Identify which cell holds the provided text, then report its (x, y) central coordinate. 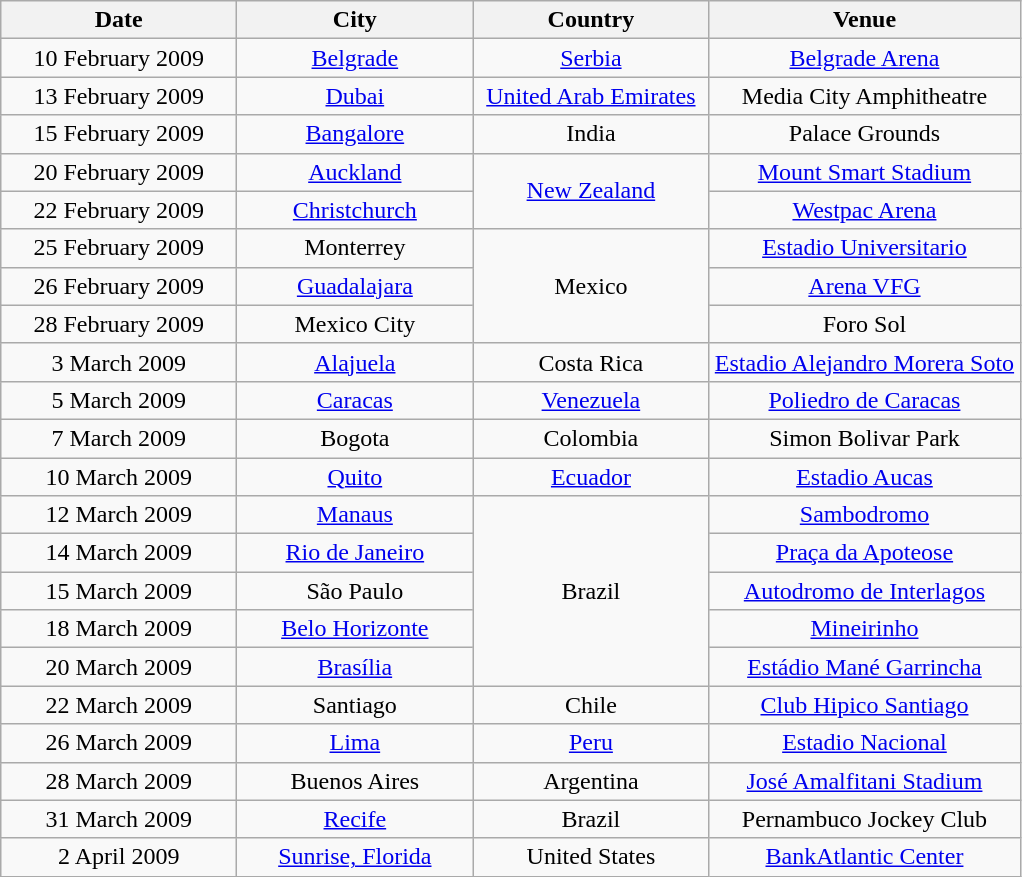
Foro Sol (864, 324)
Estadio Alejandro Morera Soto (864, 362)
Estadio Aucas (864, 477)
Simon Bolivar Park (864, 438)
20 March 2009 (119, 667)
Club Hipico Santiago (864, 705)
Sunrise, Florida (355, 857)
Rio de Janeiro (355, 553)
Auckland (355, 172)
Lima (355, 743)
New Zealand (591, 191)
Peru (591, 743)
22 February 2009 (119, 210)
Media City Amphitheatre (864, 96)
10 February 2009 (119, 58)
7 March 2009 (119, 438)
City (355, 20)
Autodromo de Interlagos (864, 591)
Bogota (355, 438)
13 February 2009 (119, 96)
Manaus (355, 515)
Argentina (591, 781)
18 March 2009 (119, 629)
Monterrey (355, 248)
Costa Rica (591, 362)
Country (591, 20)
Sambodromo (864, 515)
Caracas (355, 400)
10 March 2009 (119, 477)
Pernambuco Jockey Club (864, 819)
Mexico (591, 286)
Mexico City (355, 324)
22 March 2009 (119, 705)
20 February 2009 (119, 172)
28 March 2009 (119, 781)
United Arab Emirates (591, 96)
Quito (355, 477)
Bangalore (355, 134)
14 March 2009 (119, 553)
Praça da Apoteose (864, 553)
José Amalfitani Stadium (864, 781)
Mount Smart Stadium (864, 172)
Estadio Universitario (864, 248)
12 March 2009 (119, 515)
15 March 2009 (119, 591)
Chile (591, 705)
Christchurch (355, 210)
Ecuador (591, 477)
Westpac Arena (864, 210)
Buenos Aires (355, 781)
Serbia (591, 58)
Estádio Mané Garrincha (864, 667)
26 February 2009 (119, 286)
United States (591, 857)
Palace Grounds (864, 134)
BankAtlantic Center (864, 857)
Mineirinho (864, 629)
25 February 2009 (119, 248)
Santiago (355, 705)
31 March 2009 (119, 819)
Belgrade (355, 58)
Colombia (591, 438)
Alajuela (355, 362)
Guadalajara (355, 286)
3 March 2009 (119, 362)
5 March 2009 (119, 400)
Arena VFG (864, 286)
Dubai (355, 96)
Venezuela (591, 400)
Venue (864, 20)
Recife (355, 819)
Estadio Nacional (864, 743)
São Paulo (355, 591)
28 February 2009 (119, 324)
26 March 2009 (119, 743)
Belgrade Arena (864, 58)
2 April 2009 (119, 857)
Belo Horizonte (355, 629)
Brasília (355, 667)
15 February 2009 (119, 134)
Poliedro de Caracas (864, 400)
India (591, 134)
Date (119, 20)
